Determine the (X, Y) coordinate at the center of the cell enclosing the given text.  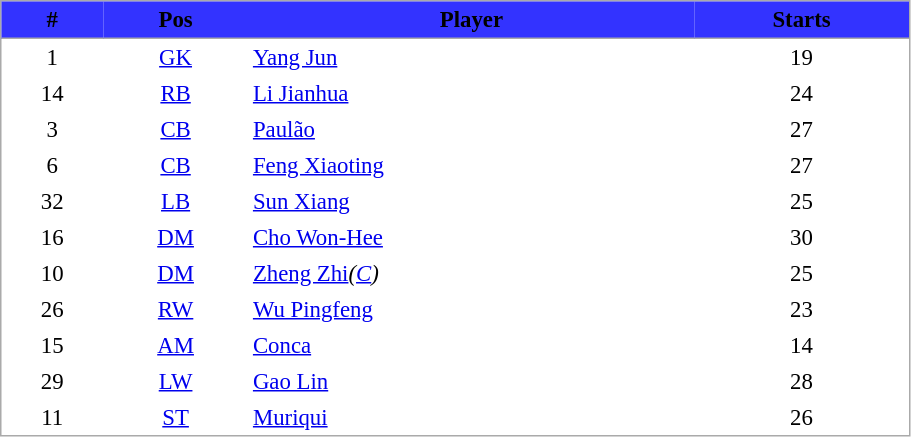
RW (176, 309)
Starts (801, 21)
Yang Jun (471, 57)
Li Jianhua (471, 93)
11 (52, 417)
Feng Xiaoting (471, 165)
LB (176, 201)
LW (176, 381)
10 (52, 273)
Cho Won-Hee (471, 237)
19 (801, 57)
Gao Lin (471, 381)
15 (52, 345)
32 (52, 201)
Pos (176, 21)
30 (801, 237)
AM (176, 345)
ST (176, 417)
Zheng Zhi(C) (471, 273)
Player (471, 21)
23 (801, 309)
Wu Pingfeng (471, 309)
Paulão (471, 129)
GK (176, 57)
RB (176, 93)
Muriqui (471, 417)
1 (52, 57)
Sun Xiang (471, 201)
3 (52, 129)
28 (801, 381)
6 (52, 165)
24 (801, 93)
16 (52, 237)
Conca (471, 345)
# (52, 21)
29 (52, 381)
